Determine the (X, Y) coordinate at the center of the cell enclosing the given text.  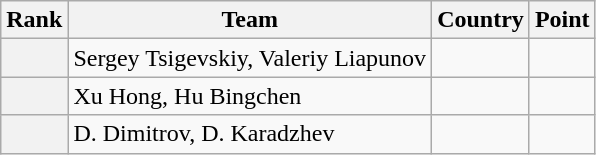
Xu Hong, Hu Bingchen (250, 96)
Country (481, 20)
D. Dimitrov, D. Karadzhev (250, 134)
Sergey Tsigevskiy, Valeriy Liapunov (250, 58)
Rank (34, 20)
Point (562, 20)
Team (250, 20)
